Search for the cell housing the specified text and yield its (x, y) center coordinate. 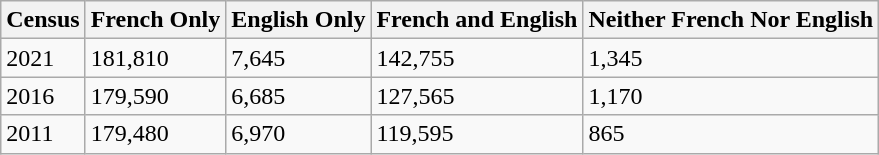
Census (43, 20)
Neither French Nor English (731, 20)
6,685 (298, 96)
French and English (477, 20)
181,810 (156, 58)
French Only (156, 20)
142,755 (477, 58)
179,590 (156, 96)
1,345 (731, 58)
865 (731, 134)
2021 (43, 58)
2011 (43, 134)
1,170 (731, 96)
English Only (298, 20)
127,565 (477, 96)
7,645 (298, 58)
6,970 (298, 134)
179,480 (156, 134)
2016 (43, 96)
119,595 (477, 134)
